Determine the [x, y] coordinate at the center of the cell enclosing the given text.  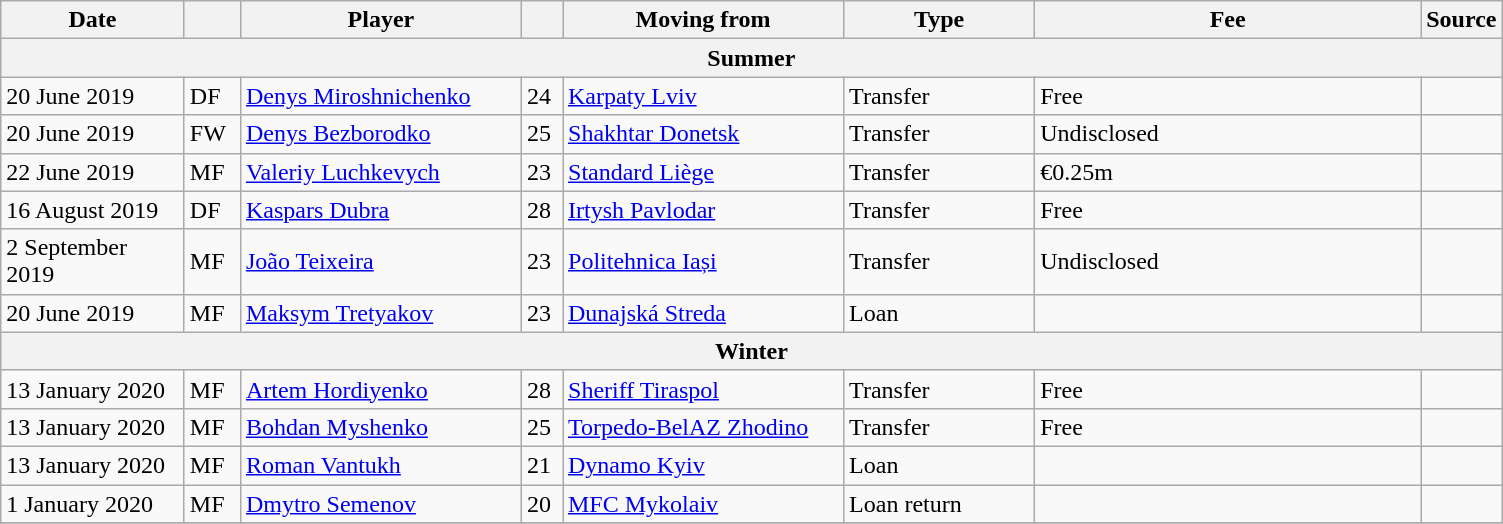
Dunajská Streda [702, 313]
João Teixeira [380, 262]
Date [93, 20]
Kaspars Dubra [380, 210]
Player [380, 20]
Artem Hordiyenko [380, 389]
Denys Bezborodko [380, 134]
Source [1462, 20]
Dynamo Kyiv [702, 465]
Sheriff Tiraspol [702, 389]
Karpaty Lviv [702, 96]
Torpedo-BelAZ Zhodino [702, 427]
Valeriy Luchkevych [380, 172]
Bohdan Myshenko [380, 427]
Maksym Tretyakov [380, 313]
20 [542, 503]
16 August 2019 [93, 210]
21 [542, 465]
Type [940, 20]
Dmytro Semenov [380, 503]
2 September 2019 [93, 262]
Winter [752, 351]
FW [212, 134]
Irtysh Pavlodar [702, 210]
1 January 2020 [93, 503]
Roman Vantukh [380, 465]
Loan return [940, 503]
Shakhtar Donetsk [702, 134]
Moving from [702, 20]
Politehnica Iași [702, 262]
MFC Mykolaiv [702, 503]
Denys Miroshnichenko [380, 96]
24 [542, 96]
22 June 2019 [93, 172]
€0.25m [1228, 172]
Summer [752, 58]
Standard Liège [702, 172]
Fee [1228, 20]
